Return the (X, Y) coordinate for the center point of the cell that contains the specified text.  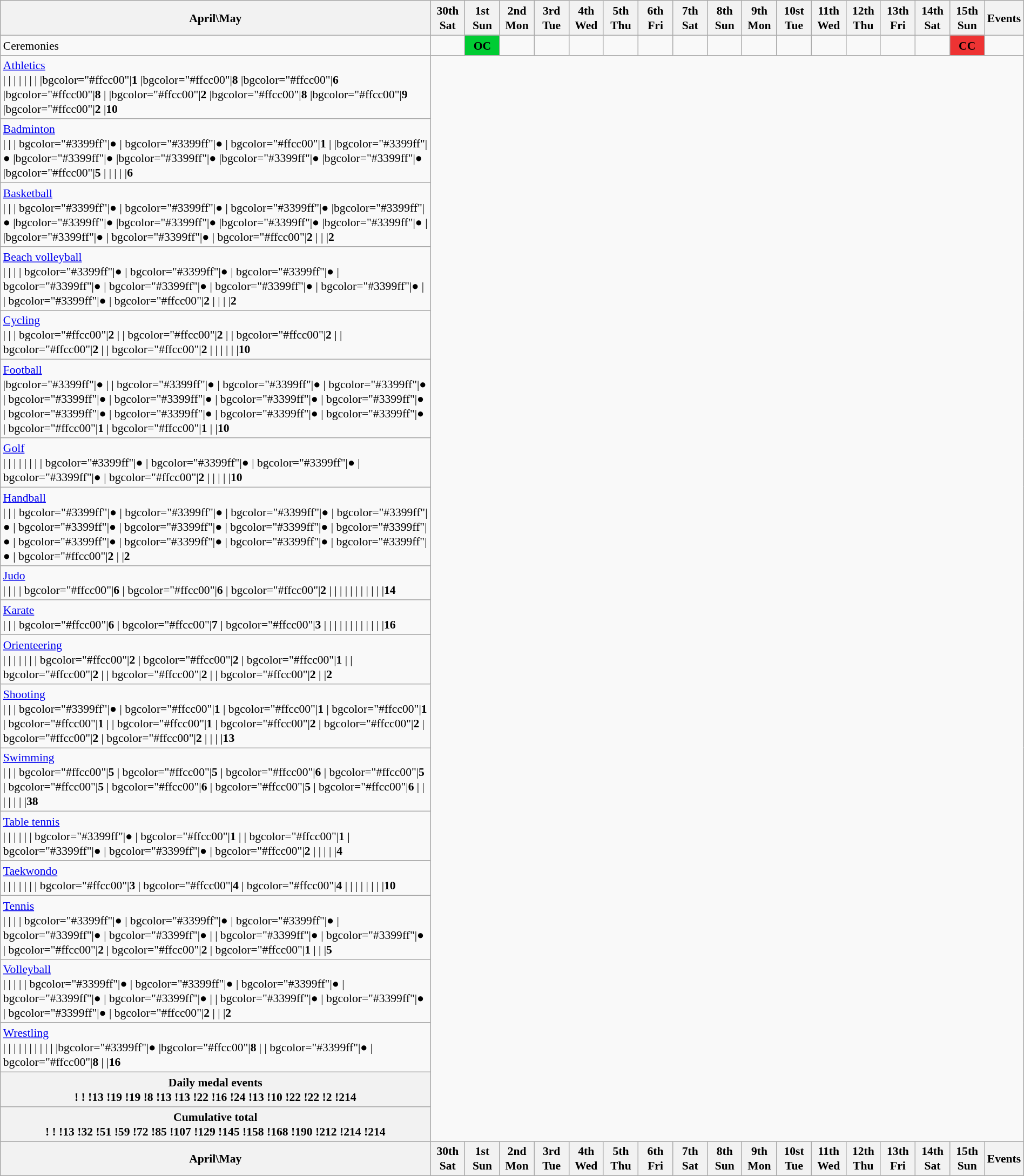
Ceremonies (215, 45)
Cycling| | | bgcolor="#ffcc00"|2 | | bgcolor="#ffcc00"|2 | | bgcolor="#ffcc00"|2 | | bgcolor="#ffcc00"|2 | | bgcolor="#ffcc00"|2 | | | | | |10 (215, 335)
Judo| | | | bgcolor="#ffcc00"|6 | bgcolor="#ffcc00"|6 | bgcolor="#ffcc00"|2 | | | | | | | | | | |14 (215, 583)
OC (482, 45)
Golf| | | | | | | | bgcolor="#3399ff"|● | bgcolor="#3399ff"|● | bgcolor="#3399ff"|● | bgcolor="#3399ff"|● | bgcolor="#ffcc00"|2 | | | | |10 (215, 462)
Cumulative total! ! !13 !32 !51 !59 !72 !85 !107 !129 !145 !158 !168 !190 !212 !214 !214 (215, 1124)
Wrestling| | | | | | | | | | |bgcolor="#3399ff"|● |bgcolor="#ffcc00"|8 | | bgcolor="#3399ff"|● | bgcolor="#ffcc00"|8 | |16 (215, 1047)
CC (967, 45)
Karate| | | bgcolor="#ffcc00"|6 | bgcolor="#ffcc00"|7 | bgcolor="#ffcc00"|3 | | | | | | | | | | | |16 (215, 617)
Taekwondo| | | | | | | bgcolor="#ffcc00"|3 | bgcolor="#ffcc00"|4 | bgcolor="#ffcc00"|4 | | | | | | | |10 (215, 878)
Daily medal events! ! !13 !19 !19 !8 !13 !13 !22 !16 !24 !13 !10 !22 !22 !2 !214 (215, 1089)
